Capture the cell that displays the provided text and extract its (x, y) central coordinate. 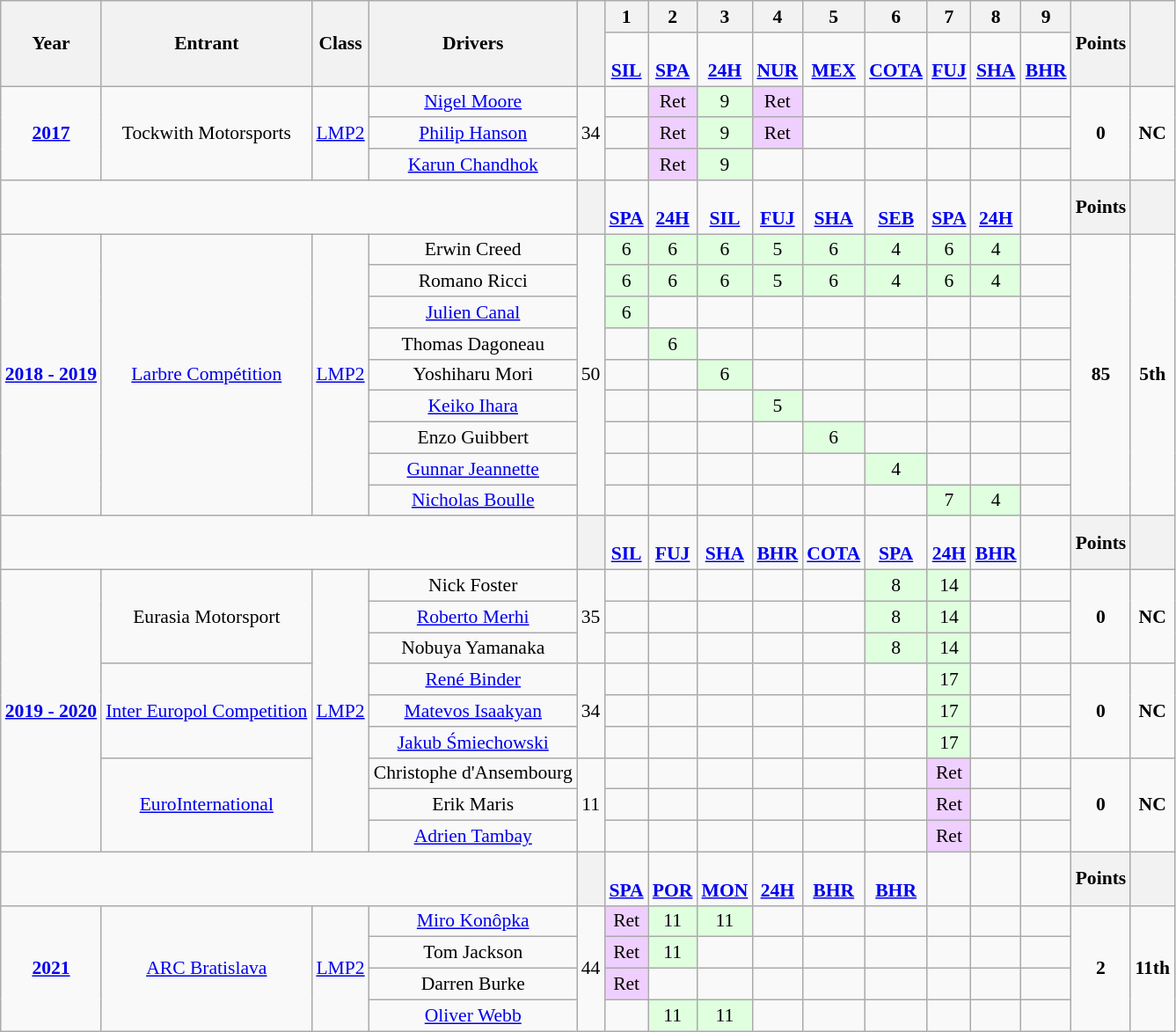
SEB (895, 208)
Karun Chandhok (473, 165)
Class (340, 44)
2021 (51, 968)
Eurasia Motorsport (206, 618)
Philip Hanson (473, 134)
Year (51, 44)
35 (591, 618)
50 (591, 375)
11th (1152, 968)
MEX (834, 60)
Oliver Webb (473, 1015)
Darren Burke (473, 984)
Nobuya Yamanaka (473, 648)
Thomas Dagoneau (473, 344)
ARC Bratislava (206, 968)
EuroInternational (206, 804)
Roberto Merhi (473, 617)
Julien Canal (473, 312)
Inter Europol Competition (206, 711)
5th (1152, 375)
René Binder (473, 680)
1 (626, 17)
Larbre Compétition (206, 375)
Miro Konôpka (473, 921)
Entrant (206, 44)
Adrien Tambay (473, 837)
Jakub Śmiechowski (473, 743)
Erwin Creed (473, 250)
2017 (51, 134)
3 (725, 17)
Keiko Ihara (473, 406)
44 (591, 968)
Gunnar Jeannette (473, 469)
Erik Maris (473, 805)
85 (1101, 375)
Enzo Guibbert (473, 438)
2019 - 2020 (51, 711)
2018 - 2019 (51, 375)
Romano Ricci (473, 282)
Drivers (473, 44)
POR (673, 878)
Nigel Moore (473, 102)
NUR (778, 60)
MON (725, 878)
Yoshiharu Mori (473, 375)
Nick Foster (473, 586)
Tockwith Motorsports (206, 134)
Nicholas Boulle (473, 501)
Tom Jackson (473, 953)
Matevos Isaakyan (473, 711)
Christophe d'Ansembourg (473, 773)
